Return [x, y] of the center of cell containing provided text 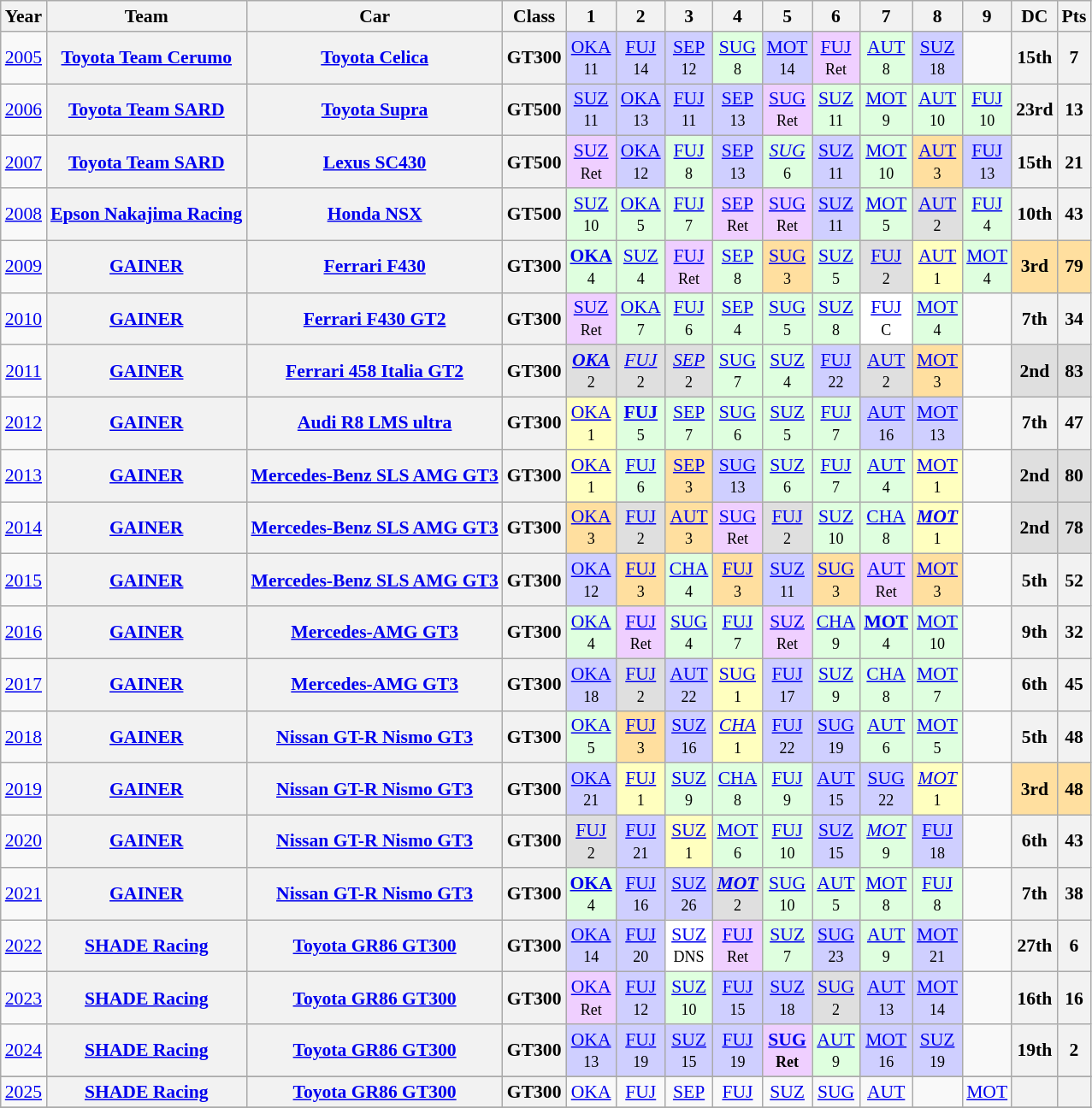
FUJ1 [641, 790]
SUG13 [737, 475]
SEP [689, 1092]
AUT6 [886, 737]
Ferrari 458 Italia GT2 [375, 371]
2019 [24, 790]
MOT21 [937, 946]
SEP2 [689, 371]
1 [592, 16]
79 [1074, 267]
Epson Nakajima Racing [146, 214]
AUT [886, 1092]
FUJ20 [641, 946]
2005 [24, 58]
78 [1074, 528]
SEP8 [737, 267]
FUJ18 [937, 841]
MOT8 [886, 894]
Pts [1074, 16]
Year [24, 16]
OKA [592, 1092]
SEP3 [689, 475]
SUG4 [689, 633]
2008 [24, 214]
AUT8 [886, 58]
FUJC [886, 318]
19th [1035, 1050]
FUJ17 [788, 684]
MOT7 [937, 684]
AUT13 [886, 999]
2013 [24, 475]
4 [737, 16]
AUT16 [886, 424]
SUZ [788, 1092]
80 [1074, 475]
2015 [24, 580]
SUG8 [737, 58]
AUT4 [886, 475]
2010 [24, 318]
52 [1074, 580]
SUZ1 [689, 841]
FUJ11 [689, 109]
OKA18 [592, 684]
Class [534, 16]
SEP7 [689, 424]
SUG [836, 1092]
DC [1035, 16]
SUZ8 [836, 318]
SEP4 [737, 318]
OKA2 [592, 371]
2011 [24, 371]
MOT16 [886, 1050]
2014 [24, 528]
AUT10 [937, 109]
2007 [24, 162]
SUZ19 [937, 1050]
Toyota Team Cerumo [146, 58]
Ferrari F430 GT2 [375, 318]
OKARet [592, 999]
Lexus SC430 [375, 162]
SUZ26 [689, 894]
13 [1074, 109]
2012 [24, 424]
Ferrari F430 [375, 267]
MOT13 [937, 424]
34 [1074, 318]
Toyota Supra [375, 109]
MOT2 [737, 894]
SUZ16 [689, 737]
SUG2 [836, 999]
MOT6 [737, 841]
Honda NSX [375, 214]
SUG7 [737, 371]
3 [689, 16]
2024 [24, 1050]
FUJ16 [641, 894]
Audi R8 LMS ultra [375, 424]
AUT15 [836, 790]
OKA3 [592, 528]
SUG23 [836, 946]
21 [1074, 162]
10th [1035, 214]
2025 [24, 1092]
2016 [24, 633]
FUJ4 [987, 214]
2009 [24, 267]
2022 [24, 946]
SUZDNS [689, 946]
SEPRet [737, 214]
OKA14 [592, 946]
Toyota Celica [375, 58]
CHA9 [836, 633]
FUJ9 [788, 790]
SUG22 [886, 790]
FUJ12 [641, 999]
27th [1035, 946]
OKA7 [641, 318]
45 [1074, 684]
SEP12 [689, 58]
16th [1035, 999]
2023 [24, 999]
AUT22 [689, 684]
SUG10 [788, 894]
OKA11 [592, 58]
AUT5 [836, 894]
47 [1074, 424]
Car [375, 16]
9 [987, 16]
FUJ5 [641, 424]
OKA21 [592, 790]
16 [1074, 999]
FUJ21 [641, 841]
MOT [987, 1092]
SUG5 [788, 318]
CHA1 [737, 737]
38 [1074, 894]
2021 [24, 894]
5 [788, 16]
SUZ7 [788, 946]
FUJ13 [987, 162]
9th [1035, 633]
2020 [24, 841]
SUG19 [836, 737]
32 [1074, 633]
AUT1 [937, 267]
FUJ14 [641, 58]
CHA4 [689, 580]
SUG1 [737, 684]
2018 [24, 737]
2017 [24, 684]
FUJ15 [737, 999]
2006 [24, 109]
83 [1074, 371]
SUZ6 [788, 475]
8 [937, 16]
Team [146, 16]
23rd [1035, 109]
AUTRet [886, 580]
